Search for the cell housing the specified text and yield its [X, Y] center coordinate. 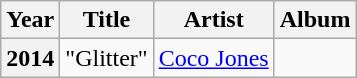
Artist [214, 20]
"Glitter" [106, 58]
Year [30, 20]
Title [106, 20]
2014 [30, 58]
Album [315, 20]
Coco Jones [214, 58]
